Determine the (x, y) coordinate at the center of the cell enclosing the given text.  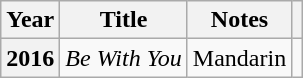
Year (30, 20)
Title (124, 20)
Mandarin (239, 58)
Be With You (124, 58)
2016 (30, 58)
Notes (239, 20)
